For the text-containing cell, return its midpoint in [X, Y] coordinate format. 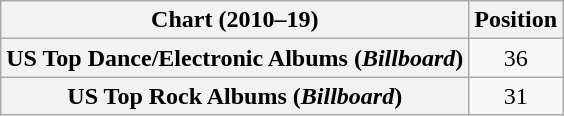
Chart (2010–19) [235, 20]
US Top Rock Albums (Billboard) [235, 96]
US Top Dance/Electronic Albums (Billboard) [235, 58]
Position [516, 20]
31 [516, 96]
36 [516, 58]
